Pinpoint the cell where the given text exists, returning its [X, Y] midpoint coordinate. 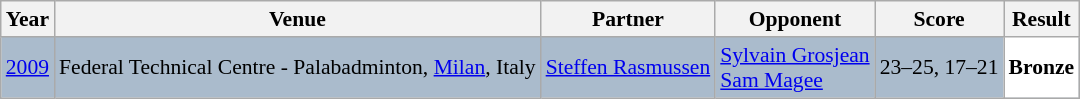
Bronze [1042, 68]
Venue [298, 19]
Result [1042, 19]
Year [28, 19]
Sylvain Grosjean Sam Magee [794, 68]
Steffen Rasmussen [628, 68]
Opponent [794, 19]
Federal Technical Centre - Palabadminton, Milan, Italy [298, 68]
Score [940, 19]
2009 [28, 68]
Partner [628, 19]
23–25, 17–21 [940, 68]
